Capture the cell that displays the provided text and extract its (x, y) central coordinate. 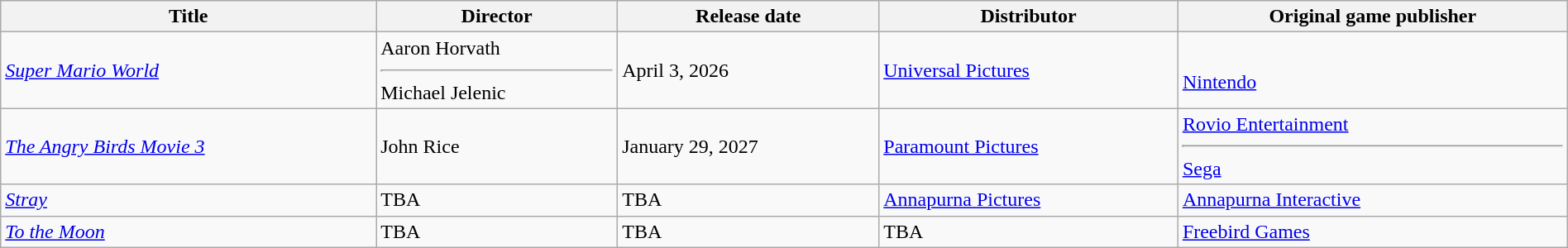
Annapurna Interactive (1373, 200)
Super Mario World (189, 70)
Director (497, 17)
Paramount Pictures (1029, 146)
Aaron HorvathMichael Jelenic (497, 70)
Universal Pictures (1029, 70)
Annapurna Pictures (1029, 200)
Stray (189, 200)
Original game publisher (1373, 17)
Distributor (1029, 17)
John Rice (497, 146)
January 29, 2027 (748, 146)
To the Moon (189, 231)
Nintendo (1373, 70)
Freebird Games (1373, 231)
April 3, 2026 (748, 70)
Title (189, 17)
Release date (748, 17)
Rovio EntertainmentSega (1373, 146)
The Angry Birds Movie 3 (189, 146)
